From the cell containing the given text, extract its center point as (x, y) coordinate. 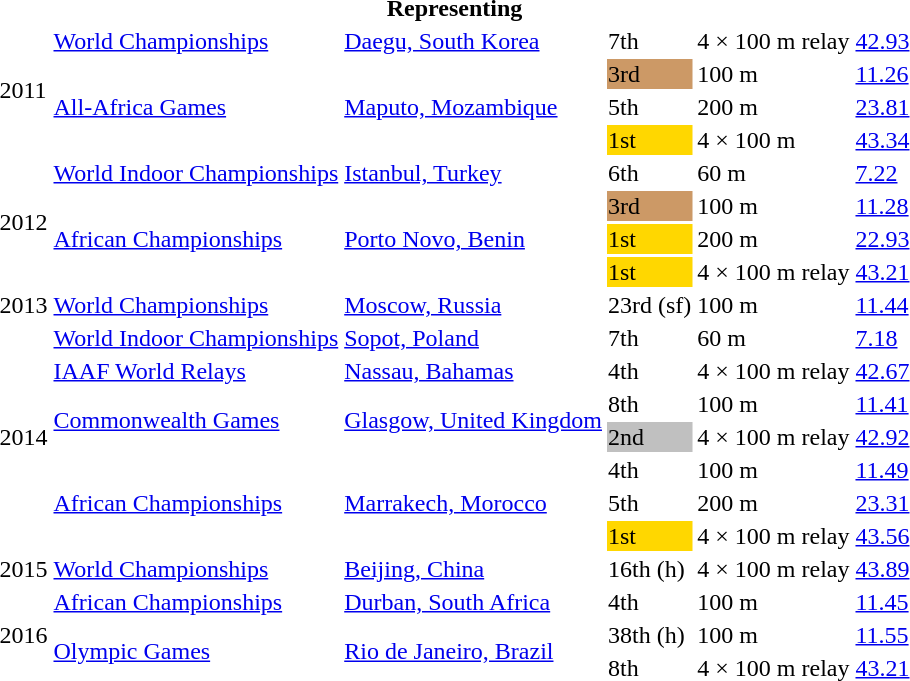
All-Africa Games (196, 107)
6th (649, 173)
Beijing, China (474, 569)
Marrakech, Morocco (474, 503)
Glasgow, United Kingdom (474, 420)
Porto Novo, Benin (474, 239)
Nassau, Bahamas (474, 371)
8th (649, 404)
Istanbul, Turkey (474, 173)
IAAF World Relays (196, 371)
Sopot, Poland (474, 338)
16th (h) (649, 569)
Maputo, Mozambique (474, 107)
23rd (sf) (649, 305)
Daegu, South Korea (474, 41)
4 × 100 m (774, 140)
Commonwealth Games (196, 420)
Moscow, Russia (474, 305)
Durban, South Africa (474, 602)
2nd (649, 437)
38th (h) (649, 635)
